For the text-containing cell, return its midpoint in [X, Y] coordinate format. 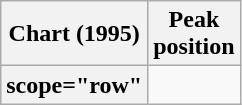
Peakposition [194, 34]
Chart (1995) [74, 34]
scope="row" [74, 85]
